Determine the (x, y) coordinate at the center of the cell enclosing the given text.  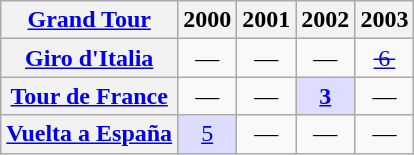
Vuelta a España (90, 134)
2002 (326, 20)
5 (208, 134)
Giro d'Italia (90, 58)
6 (384, 58)
Grand Tour (90, 20)
2000 (208, 20)
3 (326, 96)
Tour de France (90, 96)
2001 (266, 20)
2003 (384, 20)
